Output the [X, Y] coordinate of the center of the cell containing the given text.  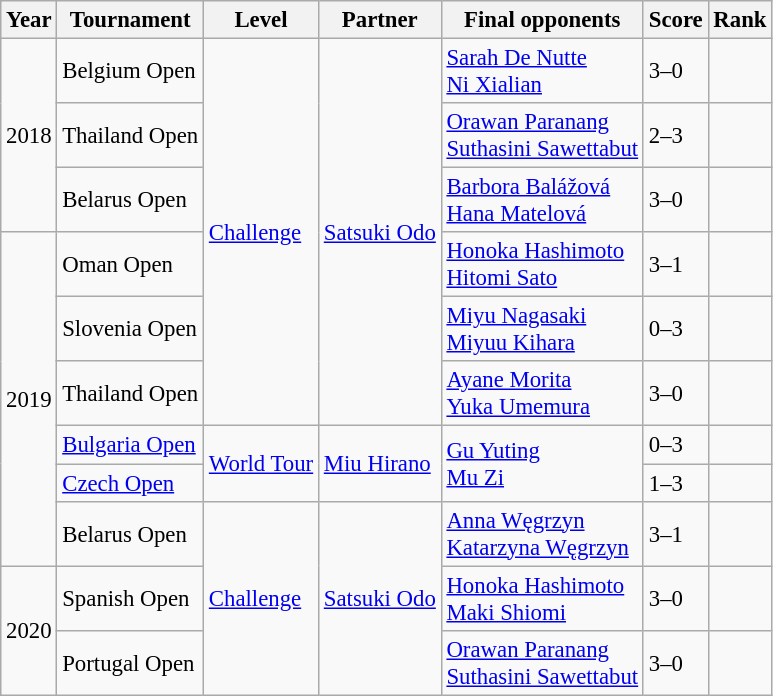
Rank [740, 20]
Anna WęgrzynKatarzyna Węgrzyn [542, 534]
Final opponents [542, 20]
Ayane MoritaYuka Umemura [542, 394]
World Tour [262, 464]
Bulgaria Open [130, 445]
2018 [29, 136]
Slovenia Open [130, 330]
Honoka HashimotoHitomi Sato [542, 264]
Score [676, 20]
Portugal Open [130, 662]
Sarah De NutteNi Xialian [542, 72]
1–3 [676, 483]
Oman Open [130, 264]
Spanish Open [130, 598]
2019 [29, 399]
Partner [380, 20]
2–3 [676, 136]
Miyu NagasakiMiyuu Kihara [542, 330]
Belgium Open [130, 72]
Gu YutingMu Zi [542, 464]
Barbora BalážováHana Matelová [542, 200]
Year [29, 20]
2020 [29, 630]
Tournament [130, 20]
Level [262, 20]
Honoka HashimotoMaki Shiomi [542, 598]
Miu Hirano [380, 464]
Czech Open [130, 483]
